Search for the cell housing the specified text and yield its (X, Y) center coordinate. 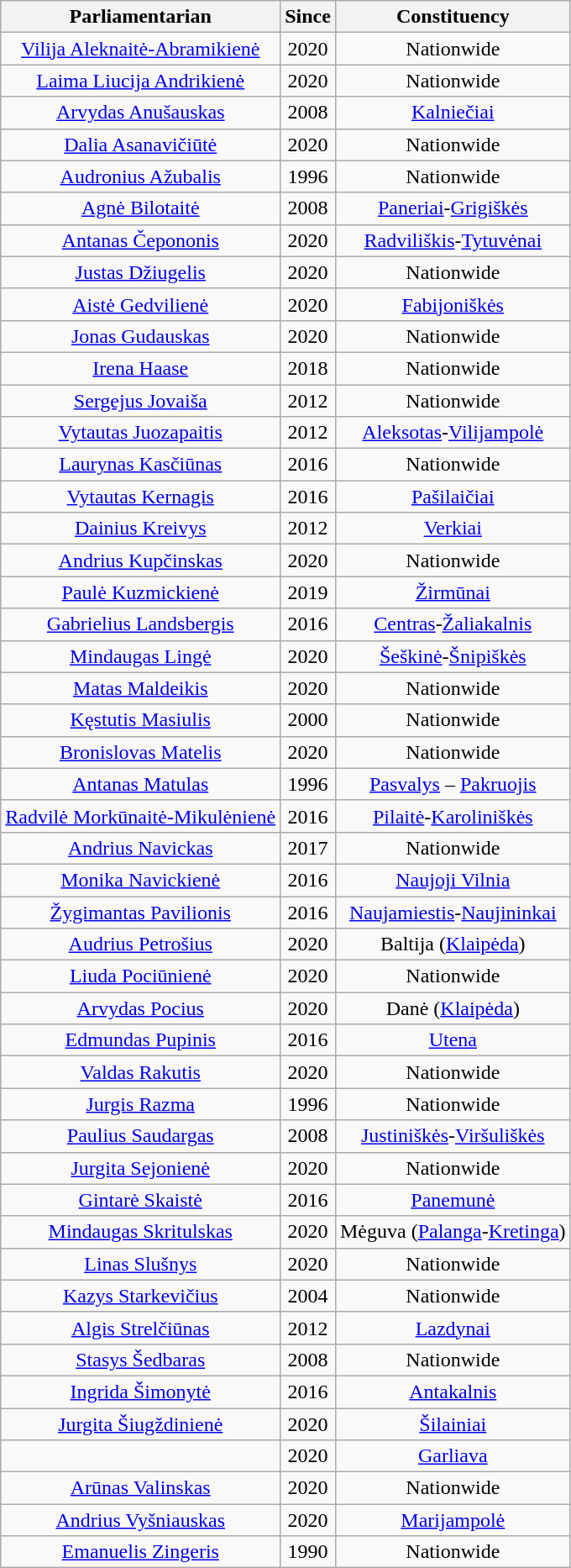
Radviliškis-Tytuvėnai (453, 240)
Mindaugas Lingė (141, 656)
Naujoji Vilnia (453, 880)
Gabrielius Landsbergis (141, 624)
Since (308, 17)
Vilija Aleknaitė-Abramikienė (141, 49)
Laima Liucija Andrikienė (141, 81)
Bronislovas Matelis (141, 752)
Jonas Gudauskas (141, 336)
Jurgita Šiugždinienė (141, 1424)
Justas Džiugelis (141, 272)
Utena (453, 1040)
Arvydas Pocius (141, 1008)
Algis Strelčiūnas (141, 1328)
Parliamentarian (141, 17)
Andrius Kupčinskas (141, 560)
2019 (308, 592)
Andrius Vyšniauskas (141, 1520)
Arūnas Valinskas (141, 1488)
Arvydas Anušauskas (141, 113)
Naujamiestis-Naujininkai (453, 912)
Paulė Kuzmickienė (141, 592)
Agnė Bilotaitė (141, 208)
Jurgita Sejonienė (141, 1168)
Dainius Kreivys (141, 529)
Audronius Ažubalis (141, 176)
Mindaugas Skritulskas (141, 1232)
Constituency (453, 17)
Laurynas Kasčiūnas (141, 465)
Paulius Saudargas (141, 1136)
Audrius Petrošius (141, 944)
2017 (308, 848)
Marijampolė (453, 1520)
2004 (308, 1296)
Centras-Žaliakalnis (453, 624)
Šeškinė-Šnipiškės (453, 656)
Edmundas Pupinis (141, 1040)
Linas Slušnys (141, 1264)
Antanas Matulas (141, 784)
Pašilaičiai (453, 497)
Stasys Šedbaras (141, 1360)
Mėguva (Palanga-Kretinga) (453, 1232)
1990 (308, 1552)
Žirmūnai (453, 592)
Lazdynai (453, 1328)
Sergejus Jovaiša (141, 401)
Pasvalys – Pakruojis (453, 784)
Antanas Čepononis (141, 240)
Monika Navickienė (141, 880)
Verkiai (453, 529)
Garliava (453, 1456)
Aistė Gedvilienė (141, 304)
Baltija (Klaipėda) (453, 944)
Kęstutis Masiulis (141, 720)
Paneriai-Grigiškės (453, 208)
Jurgis Razma (141, 1104)
Emanuelis Zingeris (141, 1552)
Valdas Rakutis (141, 1072)
Aleksotas-Vilijampolė (453, 433)
Kazys Starkevičius (141, 1296)
Panemunė (453, 1200)
Dalia Asanavičiūtė (141, 145)
Danė (Klaipėda) (453, 1008)
Kalniečiai (453, 113)
Vytautas Kernagis (141, 497)
Antakalnis (453, 1392)
Matas Maldeikis (141, 688)
Liuda Pociūnienė (141, 976)
Irena Haase (141, 368)
Andrius Navickas (141, 848)
Ingrida Šimonytė (141, 1392)
Fabijoniškės (453, 304)
Radvilė Morkūnaitė-Mikulėnienė (141, 816)
Justiniškės-Viršuliškės (453, 1136)
Vytautas Juozapaitis (141, 433)
Gintarė Skaistė (141, 1200)
2000 (308, 720)
Šilainiai (453, 1424)
Žygimantas Pavilionis (141, 912)
Pilaitė-Karoliniškės (453, 816)
2018 (308, 368)
